Pinpoint the cell where the given text exists, returning its (x, y) midpoint coordinate. 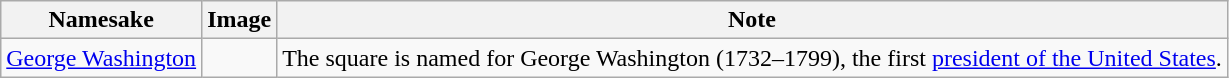
The square is named for George Washington (1732–1799), the first president of the United States. (752, 58)
George Washington (102, 58)
Namesake (102, 20)
Image (240, 20)
Note (752, 20)
